Search for the cell housing the specified text and yield its (x, y) center coordinate. 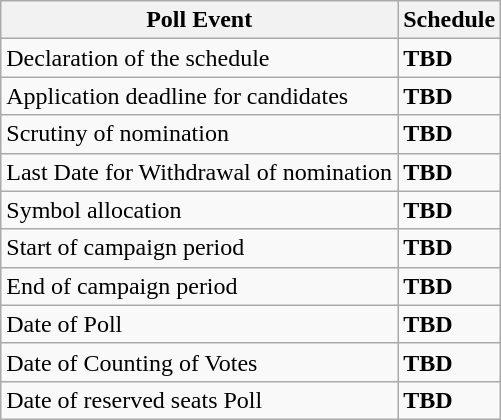
Date of reserved seats Poll (200, 400)
Date of Poll (200, 324)
Declaration of the schedule (200, 58)
End of campaign period (200, 286)
Start of campaign period (200, 248)
Date of Counting of Votes (200, 362)
Symbol allocation (200, 210)
Poll Event (200, 20)
Schedule (450, 20)
Application deadline for candidates (200, 96)
Scrutiny of nomination (200, 134)
Last Date for Withdrawal of nomination (200, 172)
